Scan for the cell matching the given text and deliver its [x, y] coordinate at center. 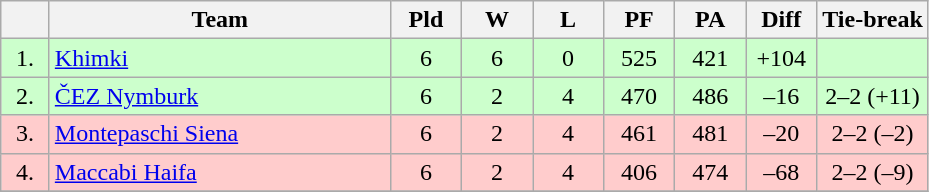
–16 [782, 96]
406 [640, 172]
481 [710, 134]
Tie-break [873, 20]
Team [220, 20]
Pld [426, 20]
PA [710, 20]
421 [710, 58]
Diff [782, 20]
461 [640, 134]
Montepaschi Siena [220, 134]
PF [640, 20]
–20 [782, 134]
ČEZ Nymburk [220, 96]
4. [26, 172]
Maccabi Haifa [220, 172]
525 [640, 58]
1. [26, 58]
+104 [782, 58]
L [568, 20]
470 [640, 96]
2. [26, 96]
2–2 (–2) [873, 134]
2–2 (–9) [873, 172]
486 [710, 96]
2–2 (+11) [873, 96]
–68 [782, 172]
0 [568, 58]
W [496, 20]
3. [26, 134]
474 [710, 172]
Khimki [220, 58]
